Identify which cell holds the provided text, then report its [X, Y] central coordinate. 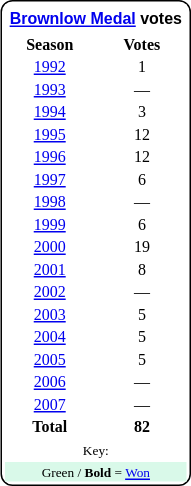
1993 [50, 90]
2001 [50, 270]
1998 [50, 202]
2004 [50, 337]
2007 [50, 404]
Total [50, 427]
19 [142, 247]
1994 [50, 112]
2003 [50, 314]
1997 [50, 180]
2006 [50, 382]
1999 [50, 224]
1992 [50, 67]
2005 [50, 360]
2000 [50, 247]
Votes [142, 44]
Key: [96, 450]
Brownlow Medal votes [96, 18]
82 [142, 427]
3 [142, 112]
Green / Bold = Won [96, 472]
1995 [50, 134]
Season [50, 44]
2002 [50, 292]
1996 [50, 157]
8 [142, 270]
1 [142, 67]
